Identify which cell holds the provided text, then report its (x, y) central coordinate. 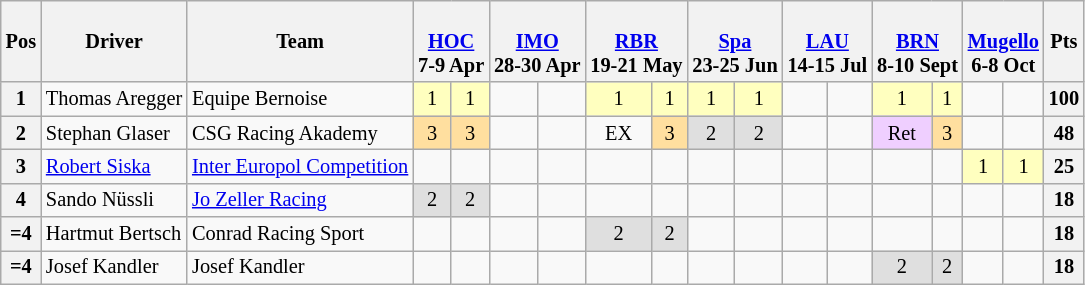
25 (1064, 166)
Robert Siska (114, 166)
Conrad Racing Sport (300, 234)
Stephan Glaser (114, 133)
4 (21, 200)
HOC7-9 Apr (451, 41)
EX (618, 133)
BRN8-10 Sept (918, 41)
RBR19-21 May (636, 41)
Hartmut Bertsch (114, 234)
Thomas Aregger (114, 99)
Team (300, 41)
100 (1064, 99)
Pos (21, 41)
48 (1064, 133)
IMO28-30 Apr (537, 41)
Equipe Bernoise (300, 99)
Pts (1064, 41)
Ret (902, 133)
Driver (114, 41)
LAU14-15 Jul (828, 41)
Sando Nüssli (114, 200)
Jo Zeller Racing (300, 200)
Mugello6-8 Oct (1004, 41)
CSG Racing Akademy (300, 133)
Spa23-25 Jun (734, 41)
Inter Europol Competition (300, 166)
